Detect which cell encompasses the target text, then output its [x, y] center coordinate. 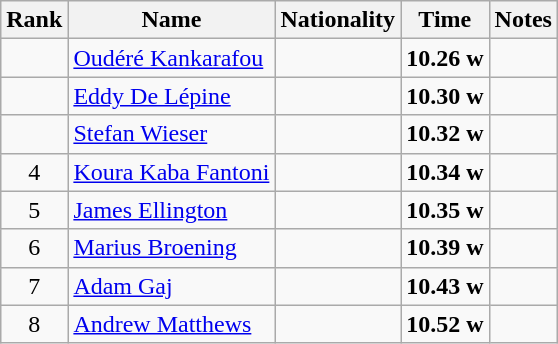
Time [445, 20]
Andrew Matthews [172, 324]
10.34 w [445, 172]
5 [34, 210]
10.52 w [445, 324]
10.35 w [445, 210]
Oudéré Kankarafou [172, 58]
Koura Kaba Fantoni [172, 172]
10.43 w [445, 286]
Marius Broening [172, 248]
10.26 w [445, 58]
Notes [523, 20]
6 [34, 248]
Name [172, 20]
7 [34, 286]
Adam Gaj [172, 286]
Rank [34, 20]
10.32 w [445, 134]
10.30 w [445, 96]
10.39 w [445, 248]
8 [34, 324]
Stefan Wieser [172, 134]
Nationality [338, 20]
Eddy De Lépine [172, 96]
4 [34, 172]
James Ellington [172, 210]
